Scan for the cell matching the given text and deliver its (x, y) coordinate at center. 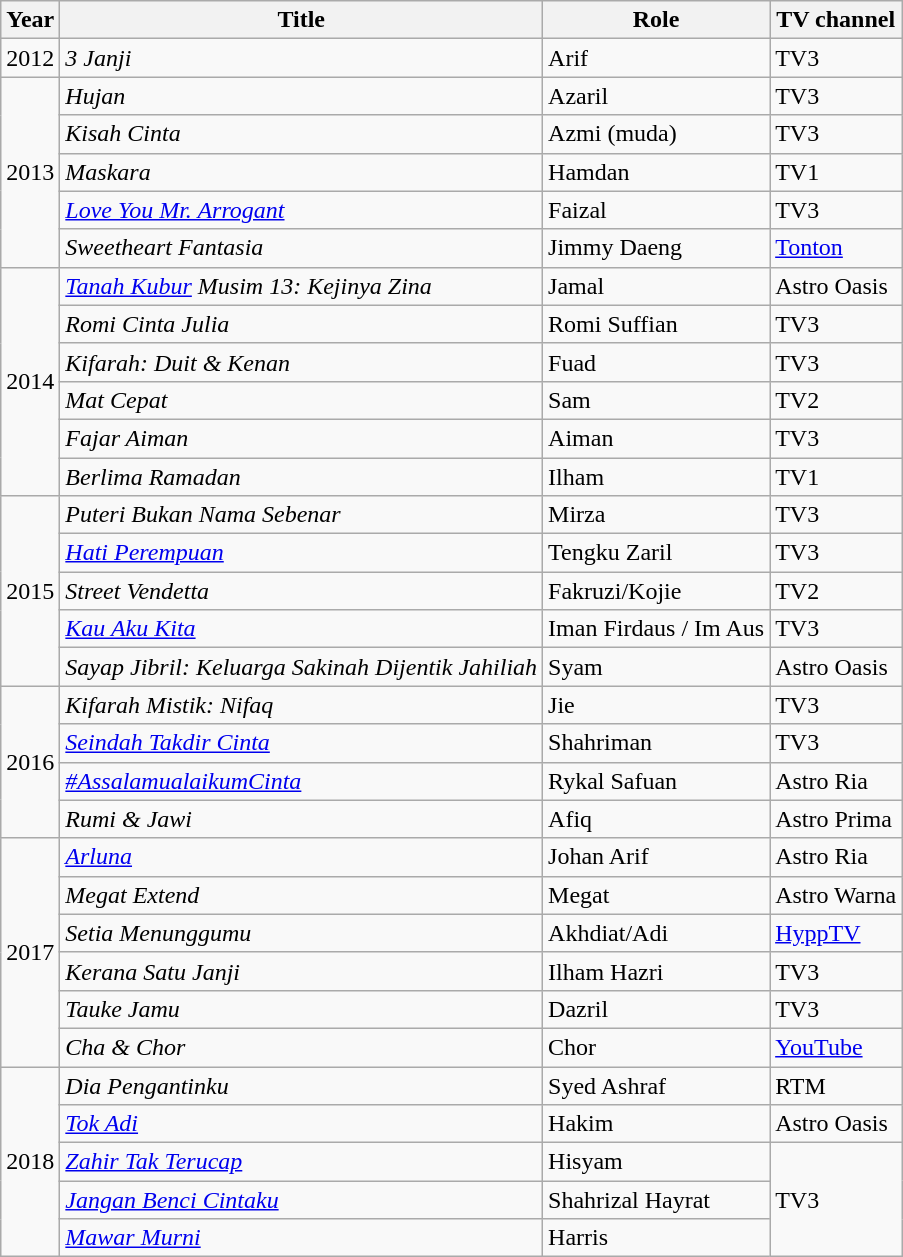
Jimmy Daeng (656, 248)
RTM (836, 1085)
Iman Firdaus / Im Aus (656, 629)
Astro Warna (836, 895)
Zahir Tak Terucap (302, 1162)
Harris (656, 1238)
Romi Suffian (656, 324)
Setia Menunggumu (302, 933)
Jangan Benci Cintaku (302, 1200)
Faizal (656, 210)
Mirza (656, 515)
Jie (656, 705)
3 Janji (302, 58)
Akhdiat/Adi (656, 933)
Azmi (muda) (656, 134)
2012 (30, 58)
Kau Aku Kita (302, 629)
Tengku Zaril (656, 553)
Johan Arif (656, 857)
Fajar Aiman (302, 438)
Ilham Hazri (656, 971)
Sweetheart Fantasia (302, 248)
Berlima Ramadan (302, 477)
Seindah Takdir Cinta (302, 743)
Mawar Murni (302, 1238)
Hujan (302, 96)
Kifarah: Duit & Kenan (302, 362)
Tok Adi (302, 1124)
Shahriman (656, 743)
Syed Ashraf (656, 1085)
Fakruzi/Kojie (656, 591)
2018 (30, 1161)
Dazril (656, 1009)
Fuad (656, 362)
Shahrizal Hayrat (656, 1200)
Afiq (656, 819)
Arif (656, 58)
Kerana Satu Janji (302, 971)
Hisyam (656, 1162)
Chor (656, 1047)
Syam (656, 667)
Rykal Safuan (656, 781)
Megat Extend (302, 895)
2015 (30, 591)
Arluna (302, 857)
HyppTV (836, 933)
Tonton (836, 248)
Hamdan (656, 172)
Year (30, 20)
Mat Cepat (302, 400)
#AssalamualaikumCinta (302, 781)
Romi Cinta Julia (302, 324)
Sam (656, 400)
Street Vendetta (302, 591)
Astro Prima (836, 819)
Kisah Cinta (302, 134)
2017 (30, 952)
Jamal (656, 286)
Maskara (302, 172)
Ilham (656, 477)
Azaril (656, 96)
Puteri Bukan Nama Sebenar (302, 515)
Aiman (656, 438)
Dia Pengantinku (302, 1085)
2014 (30, 381)
Role (656, 20)
Tauke Jamu (302, 1009)
Rumi & Jawi (302, 819)
Love You Mr. Arrogant (302, 210)
Title (302, 20)
Kifarah Mistik: Nifaq (302, 705)
Cha & Chor (302, 1047)
TV channel (836, 20)
Sayap Jibril: Keluarga Sakinah Dijentik Jahiliah (302, 667)
Hakim (656, 1124)
2016 (30, 762)
Hati Perempuan (302, 553)
Tanah Kubur Musim 13: Kejinya Zina (302, 286)
Megat (656, 895)
2013 (30, 172)
YouTube (836, 1047)
